From the cell containing the given text, extract its center point as (X, Y) coordinate. 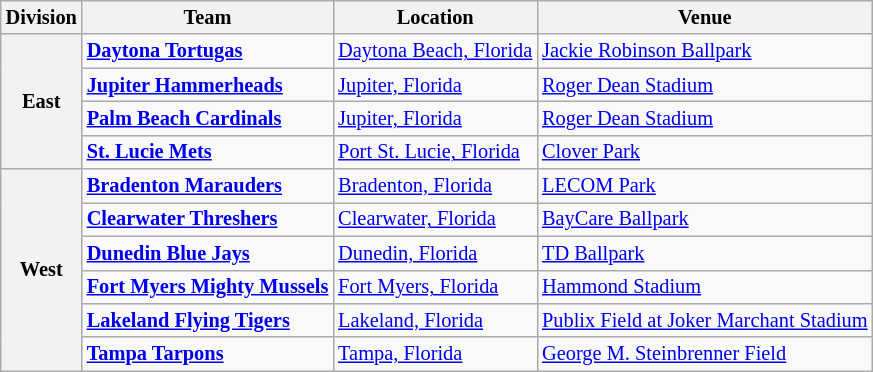
Daytona Tortugas (208, 51)
George M. Steinbrenner Field (704, 354)
East (42, 102)
Daytona Beach, Florida (435, 51)
Hammond Stadium (704, 287)
Tampa Tarpons (208, 354)
St. Lucie Mets (208, 152)
Jupiter Hammerheads (208, 85)
Palm Beach Cardinals (208, 118)
Clearwater Threshers (208, 219)
Tampa, Florida (435, 354)
LECOM Park (704, 186)
Clover Park (704, 152)
Venue (704, 17)
Jackie Robinson Ballpark (704, 51)
Lakeland Flying Tigers (208, 320)
Team (208, 17)
Dunedin, Florida (435, 253)
Fort Myers Mighty Mussels (208, 287)
Lakeland, Florida (435, 320)
Port St. Lucie, Florida (435, 152)
Dunedin Blue Jays (208, 253)
BayCare Ballpark (704, 219)
TD Ballpark (704, 253)
Location (435, 17)
Fort Myers, Florida (435, 287)
Clearwater, Florida (435, 219)
Publix Field at Joker Marchant Stadium (704, 320)
West (42, 270)
Bradenton Marauders (208, 186)
Division (42, 17)
Bradenton, Florida (435, 186)
